Identify which cell holds the provided text, then report its [x, y] central coordinate. 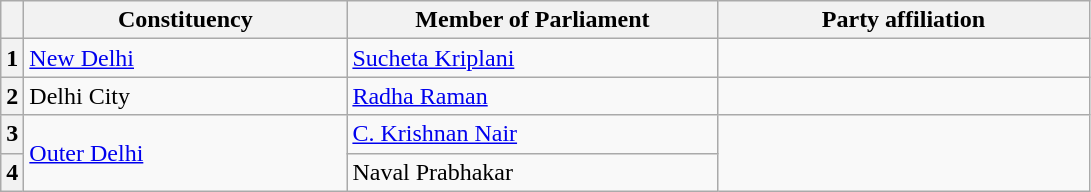
4 [12, 172]
Party affiliation [904, 20]
3 [12, 134]
Radha Raman [532, 96]
Member of Parliament [532, 20]
Sucheta Kriplani [532, 58]
C. Krishnan Nair [532, 134]
Constituency [186, 20]
Outer Delhi [186, 153]
2 [12, 96]
Naval Prabhakar [532, 172]
New Delhi [186, 58]
1 [12, 58]
Delhi City [186, 96]
